Search for the cell housing the specified text and yield its [X, Y] center coordinate. 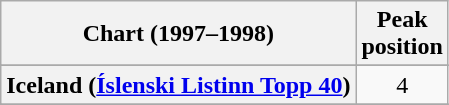
4 [402, 85]
Iceland (Íslenski Listinn Topp 40) [178, 85]
Peakposition [402, 34]
Chart (1997–1998) [178, 34]
